Return the [X, Y] coordinate for the center point of the cell that contains the specified text.  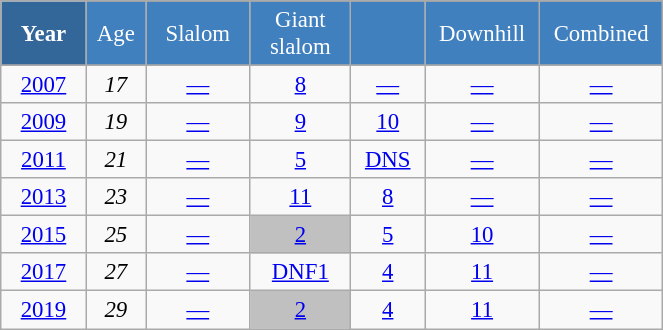
2019 [44, 310]
Age [116, 34]
2015 [44, 235]
2017 [44, 273]
Giant slalom [300, 34]
Year [44, 34]
23 [116, 197]
29 [116, 310]
Downhill [482, 34]
21 [116, 160]
2013 [44, 197]
9 [300, 122]
2011 [44, 160]
Slalom [198, 34]
DNF1 [300, 273]
17 [116, 85]
2009 [44, 122]
25 [116, 235]
Combined [600, 34]
19 [116, 122]
27 [116, 273]
2007 [44, 85]
DNS [388, 160]
